From the cell containing the given text, extract its center point as [X, Y] coordinate. 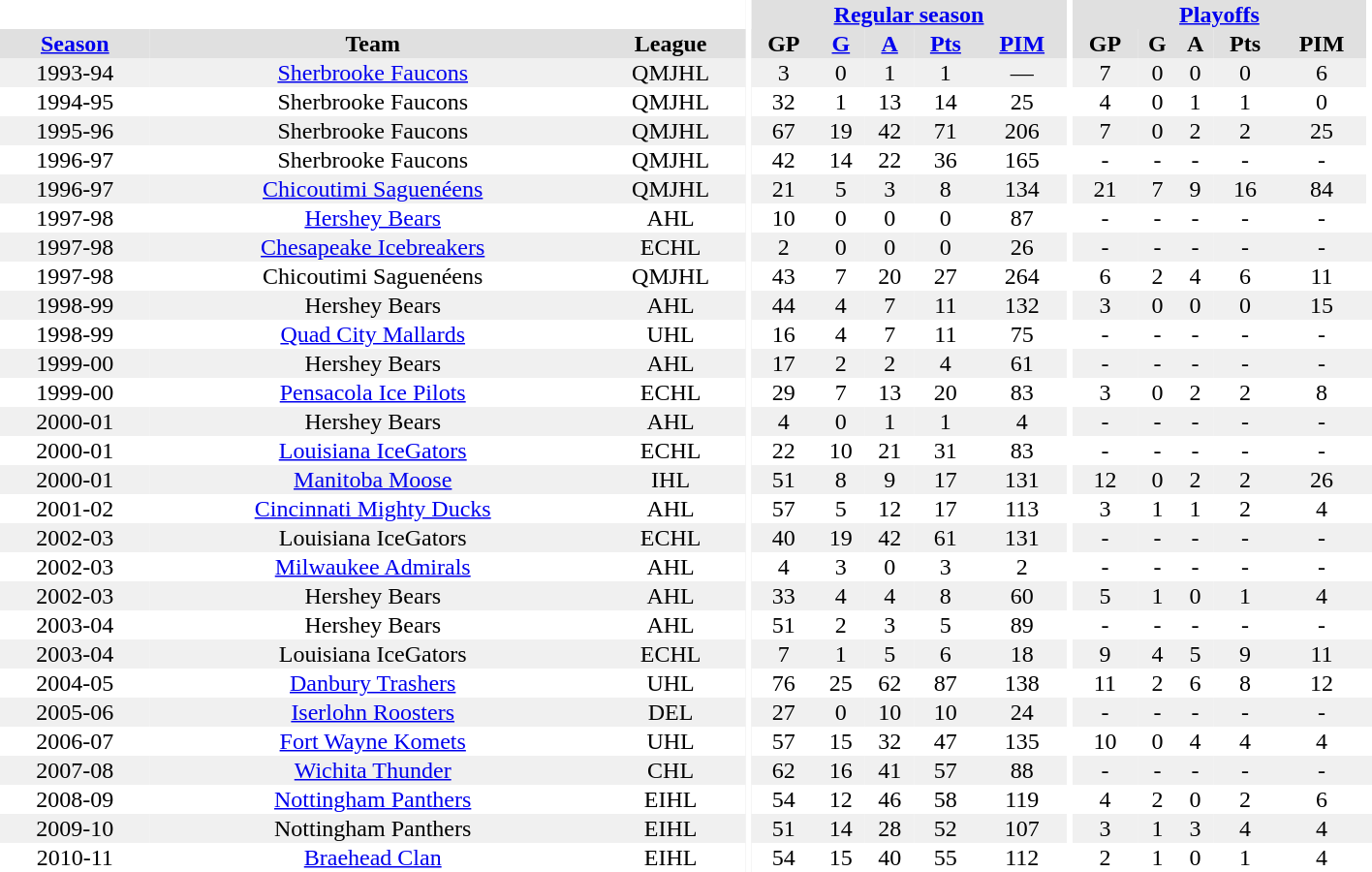
33 [784, 596]
43 [784, 276]
29 [784, 392]
18 [1021, 654]
Iserlohn Roosters [373, 712]
36 [946, 160]
Manitoba Moose [373, 480]
67 [784, 131]
Quad City Mallards [373, 334]
138 [1021, 683]
41 [889, 770]
Season [76, 44]
2008-09 [76, 799]
206 [1021, 131]
Playoffs [1220, 15]
132 [1021, 305]
2005-06 [76, 712]
1994-95 [76, 102]
89 [1021, 625]
107 [1021, 828]
Team [373, 44]
Cincinnati Mighty Ducks [373, 509]
52 [946, 828]
165 [1021, 160]
2009-10 [76, 828]
1993-94 [76, 73]
IHL [670, 480]
League [670, 44]
Chesapeake Icebreakers [373, 247]
DEL [670, 712]
Wichita Thunder [373, 770]
46 [889, 799]
Danbury Trashers [373, 683]
113 [1021, 509]
Fort Wayne Komets [373, 741]
2010-11 [76, 857]
47 [946, 741]
Pensacola Ice Pilots [373, 392]
84 [1322, 189]
60 [1021, 596]
44 [784, 305]
1995-96 [76, 131]
264 [1021, 276]
135 [1021, 741]
— [1021, 73]
76 [784, 683]
Regular season [909, 15]
55 [946, 857]
2007-08 [76, 770]
Braehead Clan [373, 857]
24 [1021, 712]
134 [1021, 189]
119 [1021, 799]
2006-07 [76, 741]
88 [1021, 770]
112 [1021, 857]
2001-02 [76, 509]
31 [946, 451]
2004-05 [76, 683]
CHL [670, 770]
Milwaukee Admirals [373, 567]
71 [946, 131]
75 [1021, 334]
28 [889, 828]
58 [946, 799]
